Return the [x, y] coordinate for the center point of the cell that contains the specified text.  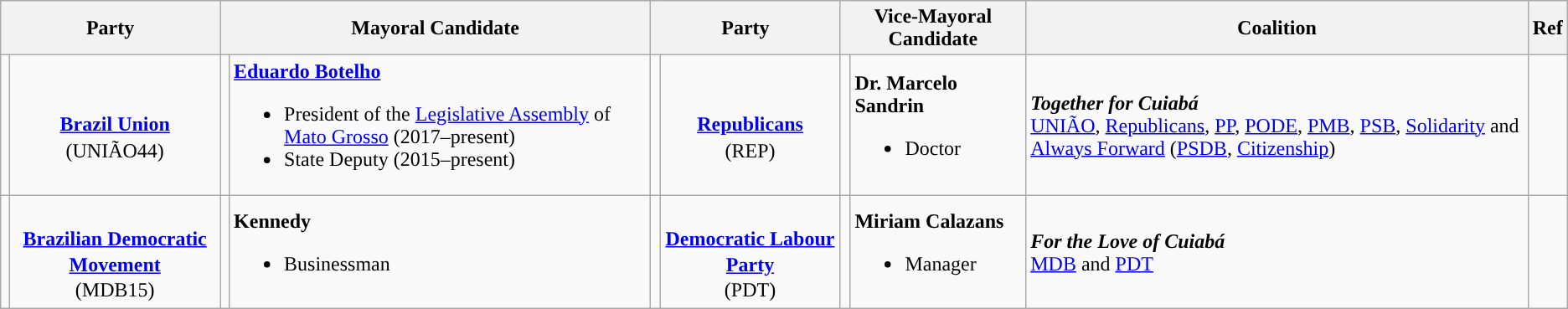
Together for CuiabáUNIÃO, Republicans, PP, PODE, PMB, PSB, Solidarity and Always Forward (PSDB, Citizenship) [1277, 126]
Republicans(REP) [750, 126]
Miriam CalazansManager [938, 252]
For the Love of CuiabáMDB and PDT [1277, 252]
Eduardo BotelhoPresident of the Legislative Assembly of Mato Grosso (2017–present)State Deputy (2015–present) [441, 126]
Mayoral Candidate [435, 28]
KennedyBusinessman [441, 252]
Brazilian Democratic Movement(MDB15) [116, 252]
Ref [1548, 28]
Brazil Union(UNIÃO44) [116, 126]
Coalition [1277, 28]
Dr. Marcelo SandrinDoctor [938, 126]
Democratic Labour Party(PDT) [750, 252]
Vice-Mayoral Candidate [933, 28]
